Determine the [X, Y] coordinate at the center of the cell enclosing the given text.  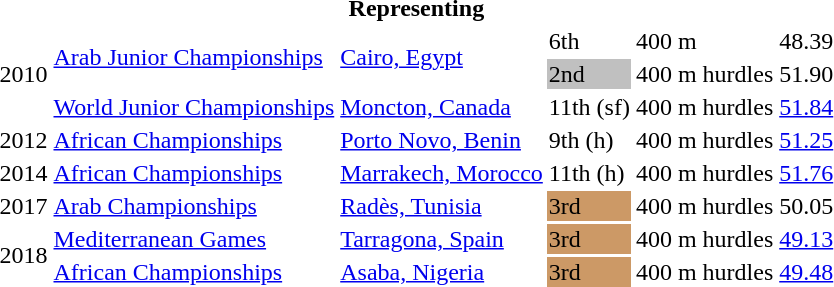
Moncton, Canada [442, 107]
400 m [704, 41]
11th (sf) [589, 107]
9th (h) [589, 140]
11th (h) [589, 173]
Marrakech, Morocco [442, 173]
Tarragona, Spain [442, 239]
Arab Championships [194, 206]
2nd [589, 74]
Asaba, Nigeria [442, 272]
Mediterranean Games [194, 239]
Arab Junior Championships [194, 58]
Radès, Tunisia [442, 206]
World Junior Championships [194, 107]
6th [589, 41]
Cairo, Egypt [442, 58]
Porto Novo, Benin [442, 140]
